Detect which cell encompasses the target text, then output its [X, Y] center coordinate. 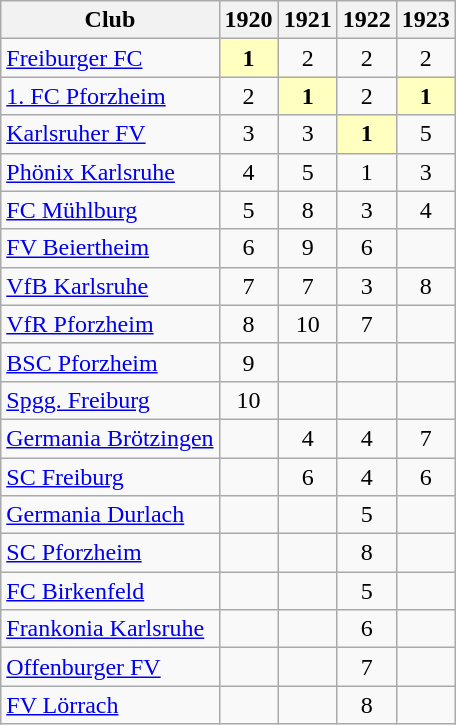
Freiburger FC [110, 58]
Spgg. Freiburg [110, 400]
FV Beiertheim [110, 248]
1920 [248, 20]
Germania Brötzingen [110, 438]
1. FC Pforzheim [110, 96]
VfR Pforzheim [110, 324]
FV Lörrach [110, 705]
Germania Durlach [110, 515]
Phönix Karlsruhe [110, 172]
1922 [366, 20]
Frankonia Karlsruhe [110, 629]
FC Mühlburg [110, 210]
1921 [308, 20]
FC Birkenfeld [110, 591]
Club [110, 20]
Karlsruher FV [110, 134]
BSC Pforzheim [110, 362]
SC Freiburg [110, 477]
1923 [426, 20]
SC Pforzheim [110, 553]
VfB Karlsruhe [110, 286]
Offenburger FV [110, 667]
